Pinpoint the cell where the given text exists, returning its [x, y] midpoint coordinate. 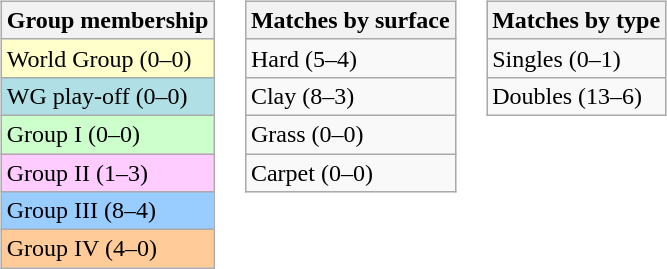
Group III (8–4) [108, 211]
Group membership [108, 20]
Group IV (4–0) [108, 249]
Carpet (0–0) [350, 173]
Clay (8–3) [350, 96]
Grass (0–0) [350, 134]
Hard (5–4) [350, 58]
Doubles (13–6) [576, 96]
WG play-off (0–0) [108, 96]
World Group (0–0) [108, 58]
Singles (0–1) [576, 58]
Group II (1–3) [108, 173]
Group I (0–0) [108, 134]
Matches by surface [350, 20]
Matches by type [576, 20]
